Search for the cell housing the specified text and yield its [x, y] center coordinate. 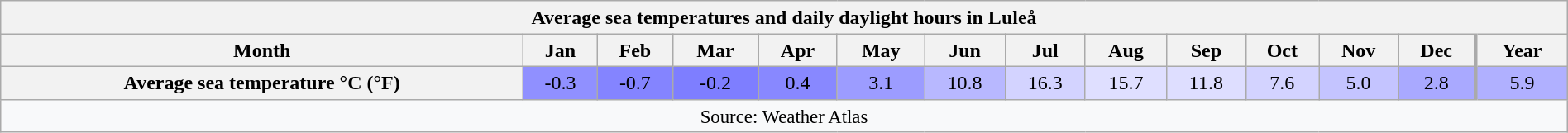
5.9 [1522, 83]
5.0 [1359, 83]
Dec [1437, 50]
11.8 [1206, 83]
10.8 [964, 83]
2.8 [1437, 83]
Jan [561, 50]
Month [262, 50]
Feb [635, 50]
Aug [1126, 50]
-0.3 [561, 83]
7.6 [1282, 83]
Oct [1282, 50]
May [881, 50]
0.4 [798, 83]
Average sea temperatures and daily daylight hours in Luleå [784, 17]
Mar [715, 50]
Nov [1359, 50]
Apr [798, 50]
Jun [964, 50]
16.3 [1045, 83]
Average sea temperature °C (°F) [262, 83]
Sep [1206, 50]
-0.7 [635, 83]
3.1 [881, 83]
-0.2 [715, 83]
Source: Weather Atlas [784, 116]
Jul [1045, 50]
15.7 [1126, 83]
Year [1522, 50]
